Pinpoint the cell where the given text exists, returning its [X, Y] midpoint coordinate. 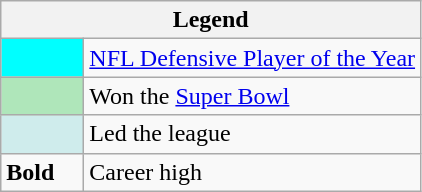
Won the Super Bowl [252, 96]
Bold [42, 172]
Career high [252, 172]
Legend [211, 20]
NFL Defensive Player of the Year [252, 58]
Led the league [252, 134]
